Capture the cell that displays the provided text and extract its (X, Y) central coordinate. 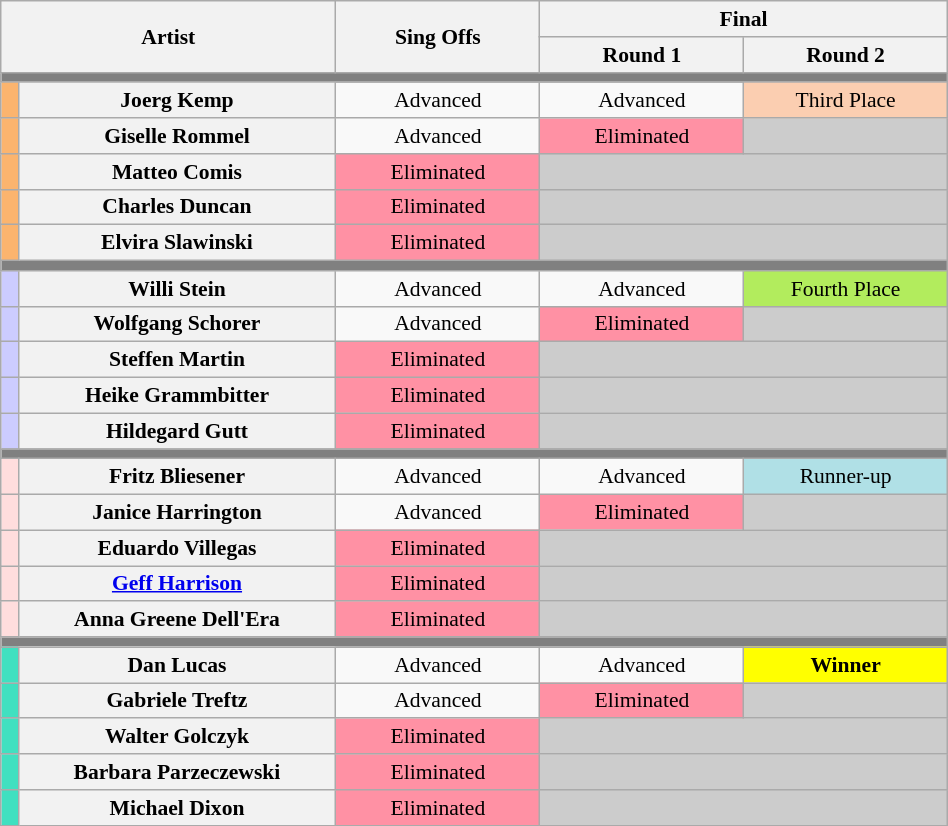
Round 2 (846, 55)
Final (744, 19)
Giselle Rommel (177, 136)
Joerg Kemp (177, 101)
Heike Grammbitter (177, 396)
Third Place (846, 101)
Anna Greene Dell'Era (177, 620)
Artist (168, 36)
Hildegard Gutt (177, 431)
Fritz Bliesener (177, 477)
Round 1 (642, 55)
Gabriele Treftz (177, 701)
Winner (846, 665)
Barbara Parzeczewski (177, 772)
Charles Duncan (177, 207)
Elvira Slawinski (177, 243)
Eduardo Villegas (177, 548)
Michael Dixon (177, 808)
Wolfgang Schorer (177, 324)
Sing Offs (438, 36)
Steffen Martin (177, 360)
Runner-up (846, 477)
Walter Golczyk (177, 737)
Janice Harrington (177, 513)
Fourth Place (846, 289)
Willi Stein (177, 289)
Matteo Comis (177, 172)
Geff Harrison (177, 584)
Dan Lucas (177, 665)
